Return the (x, y) coordinate for the center point of the cell that contains the specified text.  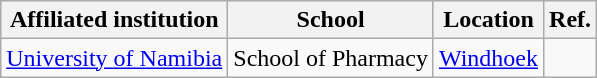
Ref. (570, 20)
Affiliated institution (114, 20)
School of Pharmacy (331, 58)
Location (488, 20)
School (331, 20)
Windhoek (488, 58)
University of Namibia (114, 58)
